Locate the cell with the specified text and output its [X, Y] center coordinate. 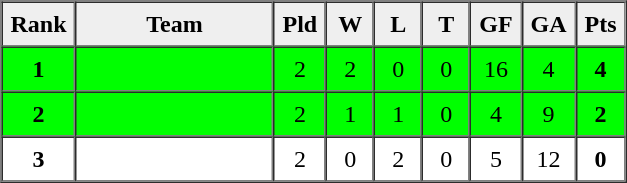
3 [39, 158]
5 [496, 158]
W [350, 24]
Pts [601, 24]
Pld [300, 24]
12 [549, 158]
Rank [39, 24]
Team [175, 24]
GF [496, 24]
L [398, 24]
9 [549, 114]
16 [496, 68]
GA [549, 24]
T [446, 24]
